Identify which cell holds the provided text, then report its [X, Y] central coordinate. 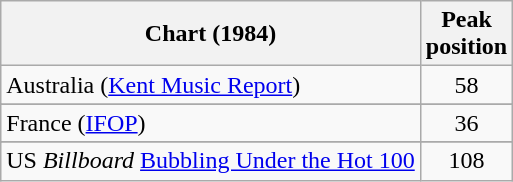
36 [466, 123]
US Billboard Bubbling Under the Hot 100 [211, 161]
France (IFOP) [211, 123]
Australia (Kent Music Report) [211, 85]
Peakposition [466, 34]
Chart (1984) [211, 34]
108 [466, 161]
58 [466, 85]
